For the text-containing cell, return its midpoint in (x, y) coordinate format. 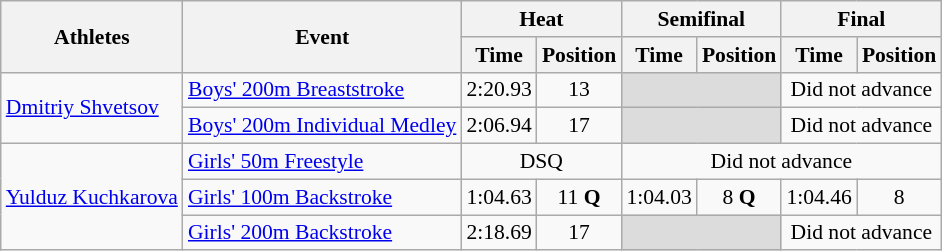
8 Q (739, 197)
11 Q (579, 197)
Athletes (92, 36)
2:06.94 (498, 126)
Girls' 50m Freestyle (322, 162)
2:20.93 (498, 90)
Semifinal (701, 19)
Boys' 200m Breaststroke (322, 90)
Event (322, 36)
1:04.46 (818, 197)
13 (579, 90)
Girls' 200m Backstroke (322, 233)
8 (899, 197)
Dmitriy Shvetsov (92, 108)
Boys' 200m Individual Medley (322, 126)
1:04.63 (498, 197)
Final (861, 19)
Girls' 100m Backstroke (322, 197)
Heat (541, 19)
DSQ (541, 162)
Yulduz Kuchkarova (92, 198)
2:18.69 (498, 233)
1:04.03 (658, 197)
